Return (X, Y) of the center of cell containing provided text 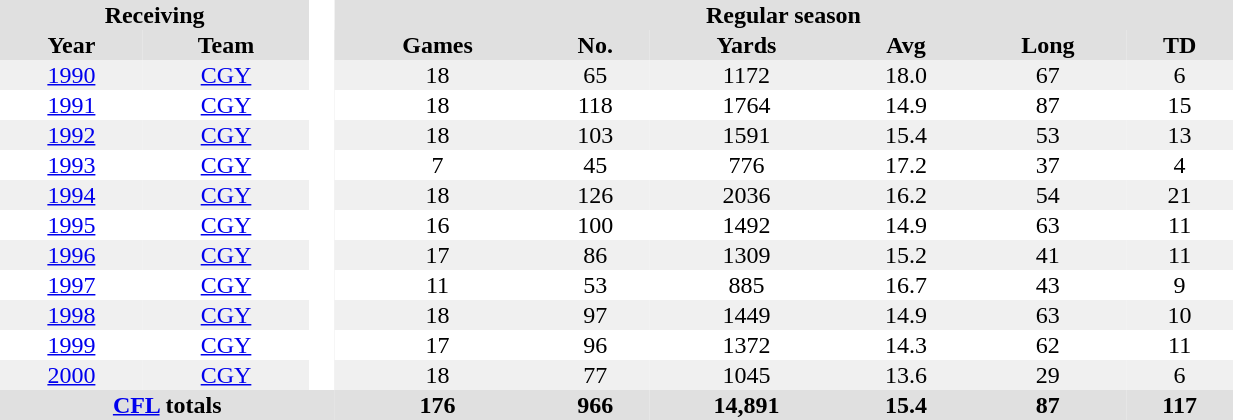
176 (437, 405)
966 (596, 405)
65 (596, 75)
15 (1180, 105)
96 (596, 345)
1996 (72, 255)
4 (1180, 165)
776 (746, 165)
100 (596, 225)
1591 (746, 135)
Team (226, 45)
14.3 (906, 345)
67 (1048, 75)
Yards (746, 45)
17.2 (906, 165)
62 (1048, 345)
43 (1048, 285)
2000 (72, 375)
2036 (746, 195)
Regular season (783, 15)
1172 (746, 75)
14,891 (746, 405)
885 (746, 285)
1492 (746, 225)
15.2 (906, 255)
1372 (746, 345)
1995 (72, 225)
103 (596, 135)
9 (1180, 285)
7 (437, 165)
1991 (72, 105)
1764 (746, 105)
117 (1180, 405)
1998 (72, 315)
45 (596, 165)
Long (1048, 45)
18.0 (906, 75)
1449 (746, 315)
Year (72, 45)
No. (596, 45)
Receiving (154, 15)
13.6 (906, 375)
54 (1048, 195)
21 (1180, 195)
97 (596, 315)
1999 (72, 345)
16.2 (906, 195)
Games (437, 45)
118 (596, 105)
1992 (72, 135)
1994 (72, 195)
41 (1048, 255)
37 (1048, 165)
1997 (72, 285)
TD (1180, 45)
Avg (906, 45)
126 (596, 195)
77 (596, 375)
16 (437, 225)
10 (1180, 315)
CFL totals (167, 405)
1045 (746, 375)
1993 (72, 165)
1309 (746, 255)
86 (596, 255)
1990 (72, 75)
13 (1180, 135)
16.7 (906, 285)
29 (1048, 375)
